For the text-containing cell, return its midpoint in (x, y) coordinate format. 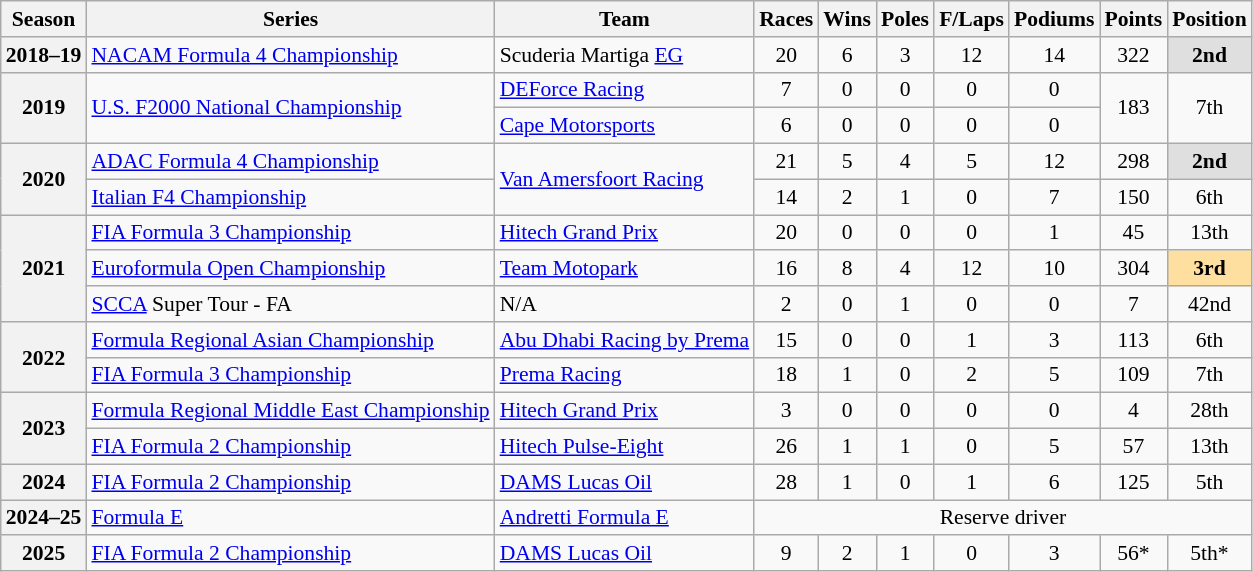
304 (1134, 269)
Euroformula Open Championship (290, 269)
Races (786, 19)
42nd (1209, 304)
Andretti Formula E (625, 518)
Wins (847, 19)
Series (290, 19)
Podiums (1054, 19)
NACAM Formula 4 Championship (290, 55)
Points (1134, 19)
15 (786, 340)
45 (1134, 233)
ADAC Formula 4 Championship (290, 162)
2024–25 (44, 518)
9 (786, 554)
109 (1134, 375)
F/Laps (972, 19)
Season (44, 19)
DEForce Racing (625, 90)
2019 (44, 108)
150 (1134, 197)
SCCA Super Tour - FA (290, 304)
18 (786, 375)
5th (1209, 482)
21 (786, 162)
Van Amersfoort Racing (625, 180)
N/A (625, 304)
Hitech Pulse-Eight (625, 447)
26 (786, 447)
28 (786, 482)
10 (1054, 269)
2021 (44, 268)
28th (1209, 411)
Formula Regional Asian Championship (290, 340)
Prema Racing (625, 375)
2020 (44, 180)
2023 (44, 428)
Team Motopark (625, 269)
2022 (44, 358)
Reserve driver (1003, 518)
125 (1134, 482)
183 (1134, 108)
Poles (905, 19)
2025 (44, 554)
Formula Regional Middle East Championship (290, 411)
5th* (1209, 554)
56* (1134, 554)
Italian F4 Championship (290, 197)
57 (1134, 447)
2018–19 (44, 55)
113 (1134, 340)
Cape Motorsports (625, 126)
2024 (44, 482)
Abu Dhabi Racing by Prema (625, 340)
298 (1134, 162)
3rd (1209, 269)
16 (786, 269)
8 (847, 269)
Formula E (290, 518)
Position (1209, 19)
322 (1134, 55)
U.S. F2000 National Championship (290, 108)
Team (625, 19)
Scuderia Martiga EG (625, 55)
